From the cell containing the given text, extract its center point as (X, Y) coordinate. 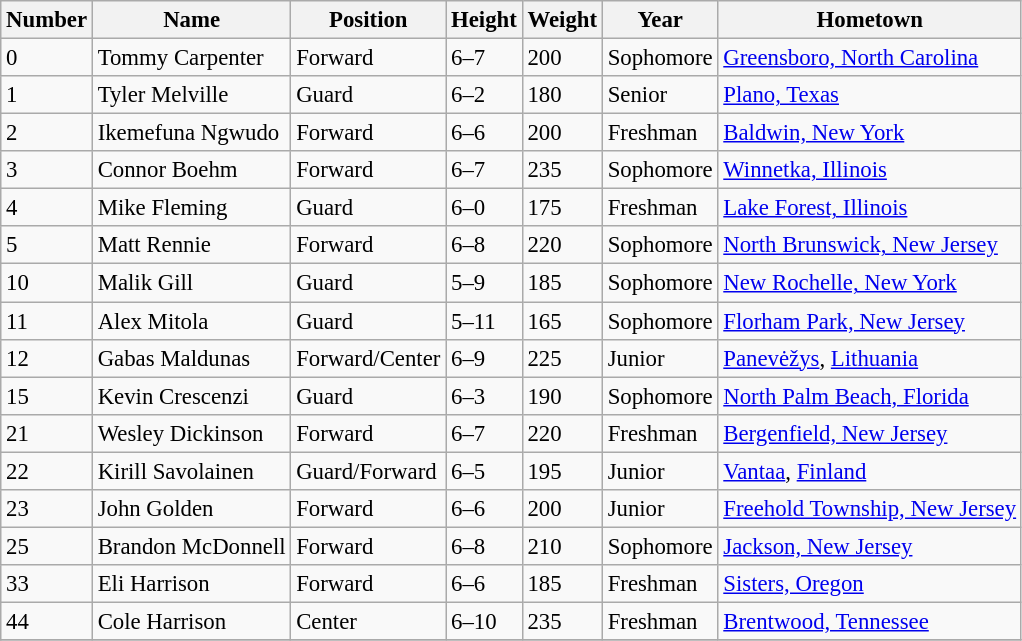
4 (47, 208)
Connor Boehm (192, 170)
Number (47, 20)
Year (660, 20)
Height (484, 20)
Lake Forest, Illinois (870, 208)
Mike Fleming (192, 208)
12 (47, 358)
Alex Mitola (192, 321)
Bergenfield, New Jersey (870, 433)
6–3 (484, 396)
6–2 (484, 95)
15 (47, 396)
175 (562, 208)
Sisters, Oregon (870, 584)
Malik Gill (192, 283)
New Rochelle, New York (870, 283)
180 (562, 95)
Florham Park, New Jersey (870, 321)
Guard/Forward (368, 471)
Tyler Melville (192, 95)
North Palm Beach, Florida (870, 396)
Hometown (870, 20)
6–10 (484, 621)
Gabas Maldunas (192, 358)
Cole Harrison (192, 621)
Forward/Center (368, 358)
John Golden (192, 509)
190 (562, 396)
Wesley Dickinson (192, 433)
33 (47, 584)
165 (562, 321)
Kirill Savolainen (192, 471)
10 (47, 283)
Name (192, 20)
6–9 (484, 358)
Kevin Crescenzi (192, 396)
2 (47, 133)
Vantaa, Finland (870, 471)
Tommy Carpenter (192, 58)
Panevėžys, Lithuania (870, 358)
Baldwin, New York (870, 133)
25 (47, 546)
Position (368, 20)
5 (47, 245)
21 (47, 433)
195 (562, 471)
0 (47, 58)
6–0 (484, 208)
Greensboro, North Carolina (870, 58)
Freehold Township, New Jersey (870, 509)
Senior (660, 95)
Weight (562, 20)
Winnetka, Illinois (870, 170)
3 (47, 170)
22 (47, 471)
225 (562, 358)
North Brunswick, New Jersey (870, 245)
Brandon McDonnell (192, 546)
Center (368, 621)
11 (47, 321)
5–11 (484, 321)
23 (47, 509)
210 (562, 546)
44 (47, 621)
Jackson, New Jersey (870, 546)
6–5 (484, 471)
Plano, Texas (870, 95)
Ikemefuna Ngwudo (192, 133)
Matt Rennie (192, 245)
Brentwood, Tennessee (870, 621)
1 (47, 95)
5–9 (484, 283)
Eli Harrison (192, 584)
